For the text-containing cell, return its midpoint in [X, Y] coordinate format. 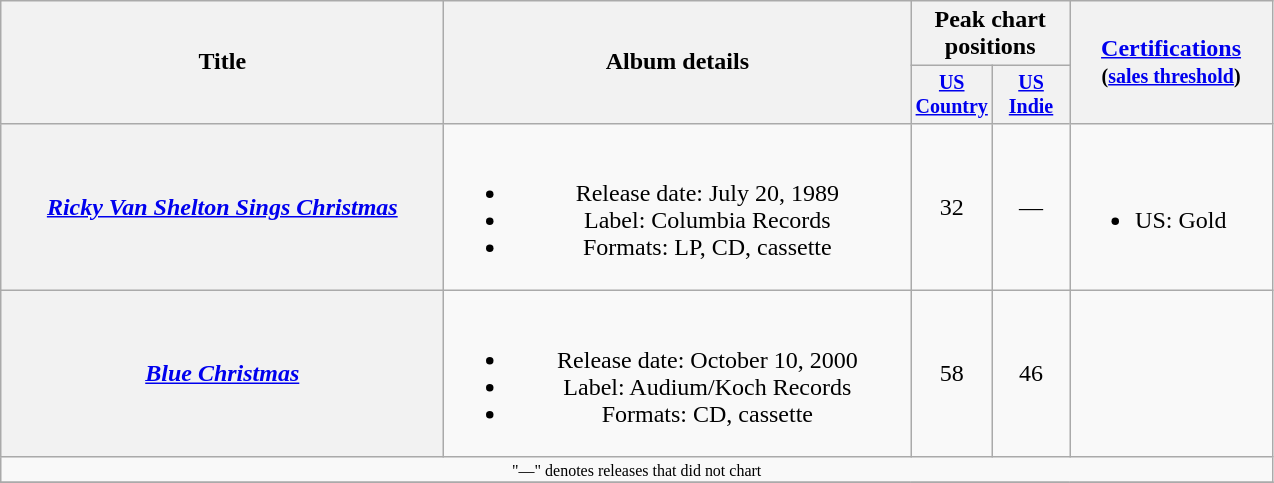
Blue Christmas [222, 374]
US: Gold [1172, 206]
58 [952, 374]
Ricky Van Shelton Sings Christmas [222, 206]
Album details [678, 62]
32 [952, 206]
US Country [952, 94]
Release date: October 10, 2000Label: Audium/Koch RecordsFormats: CD, cassette [678, 374]
46 [1032, 374]
Certifications(sales threshold) [1172, 62]
Release date: July 20, 1989Label: Columbia RecordsFormats: LP, CD, cassette [678, 206]
Title [222, 62]
USIndie [1032, 94]
"—" denotes releases that did not chart [637, 469]
— [1032, 206]
Peak chartpositions [990, 34]
